Determine the [x, y] coordinate at the center of the cell enclosing the given text.  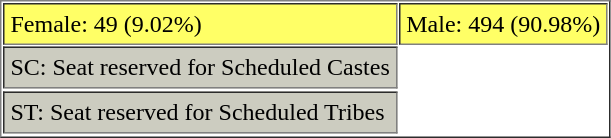
SC: Seat reserved for Scheduled Castes [200, 67]
ST: Seat reserved for Scheduled Tribes [200, 113]
Male: 494 (90.98%) [504, 24]
Female: 49 (9.02%) [200, 24]
